Detect which cell encompasses the target text, then output its [x, y] center coordinate. 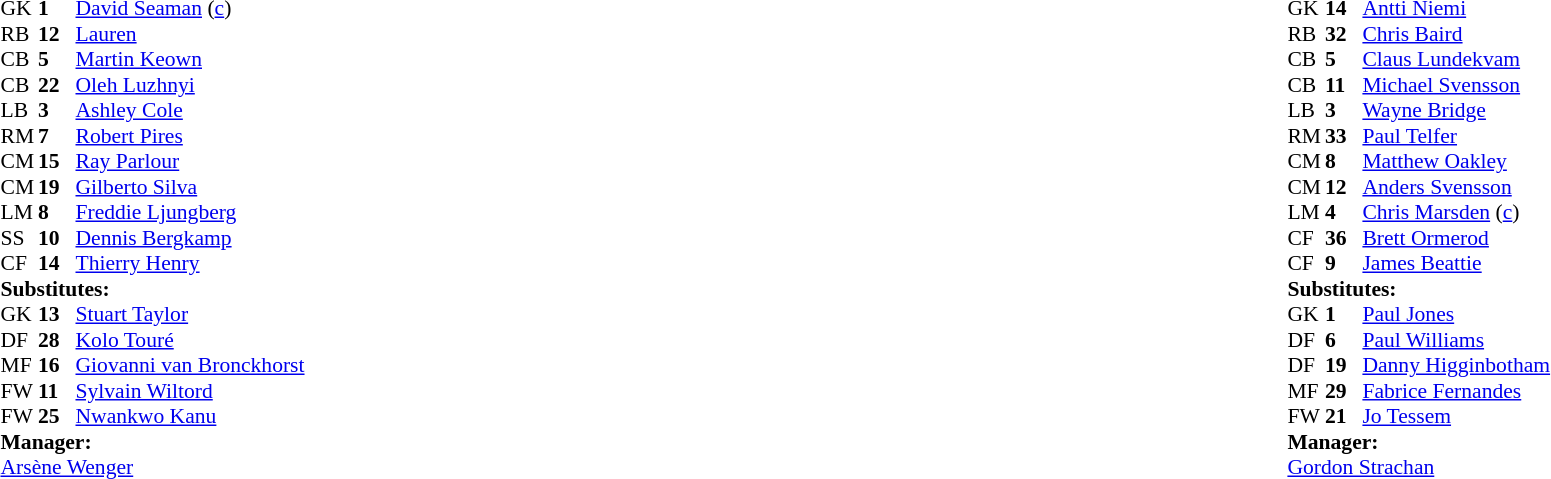
Giovanni van Bronckhorst [190, 365]
10 [57, 238]
Paul Jones [1456, 315]
Martin Keown [190, 59]
Nwankwo Kanu [190, 417]
21 [1344, 417]
Dennis Bergkamp [190, 238]
Kolo Touré [190, 340]
Sylvain Wiltord [190, 391]
Matthew Oakley [1456, 161]
Anders Svensson [1456, 187]
Michael Svensson [1456, 85]
SS [19, 238]
Chris Marsden (c) [1456, 213]
Brett Ormerod [1456, 238]
15 [57, 161]
James Beattie [1456, 263]
Danny Higginbotham [1456, 365]
Fabrice Fernandes [1456, 391]
Lauren [190, 34]
25 [57, 417]
28 [57, 340]
13 [57, 315]
16 [57, 365]
Stuart Taylor [190, 315]
Gilberto Silva [190, 187]
33 [1344, 136]
36 [1344, 238]
4 [1344, 213]
Freddie Ljungberg [190, 213]
14 [57, 263]
Claus Lundekvam [1456, 59]
Paul Telfer [1456, 136]
7 [57, 136]
32 [1344, 34]
Ray Parlour [190, 161]
Oleh Luzhnyi [190, 85]
Wayne Bridge [1456, 111]
29 [1344, 391]
22 [57, 85]
6 [1344, 340]
Ashley Cole [190, 111]
1 [1344, 315]
Chris Baird [1456, 34]
Robert Pires [190, 136]
9 [1344, 263]
Thierry Henry [190, 263]
Jo Tessem [1456, 417]
Paul Williams [1456, 340]
